Return the [x, y] coordinate for the center point of the cell that contains the specified text.  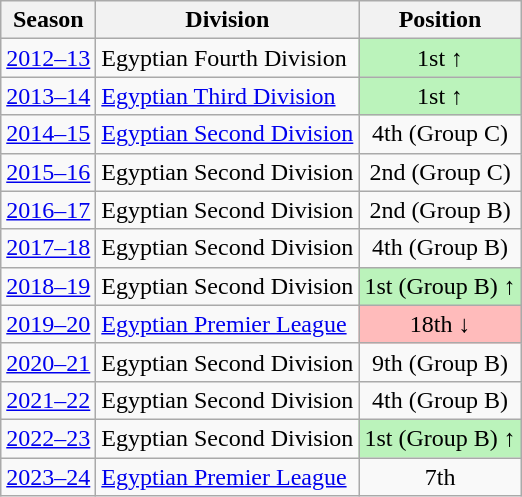
2nd (Group C) [440, 172]
2023–24 [48, 477]
2014–15 [48, 134]
2017–18 [48, 248]
4th (Group C) [440, 134]
2016–17 [48, 210]
Division [228, 20]
2019–20 [48, 324]
Season [48, 20]
2021–22 [48, 400]
7th [440, 477]
9th (Group B) [440, 362]
2015–16 [48, 172]
Egyptian Third Division [228, 96]
Egyptian Fourth Division [228, 58]
2nd (Group B) [440, 210]
2022–23 [48, 438]
Position [440, 20]
18th ↓ [440, 324]
2012–13 [48, 58]
2018–19 [48, 286]
2020–21 [48, 362]
2013–14 [48, 96]
